Output the (X, Y) coordinate of the center of the cell containing the given text.  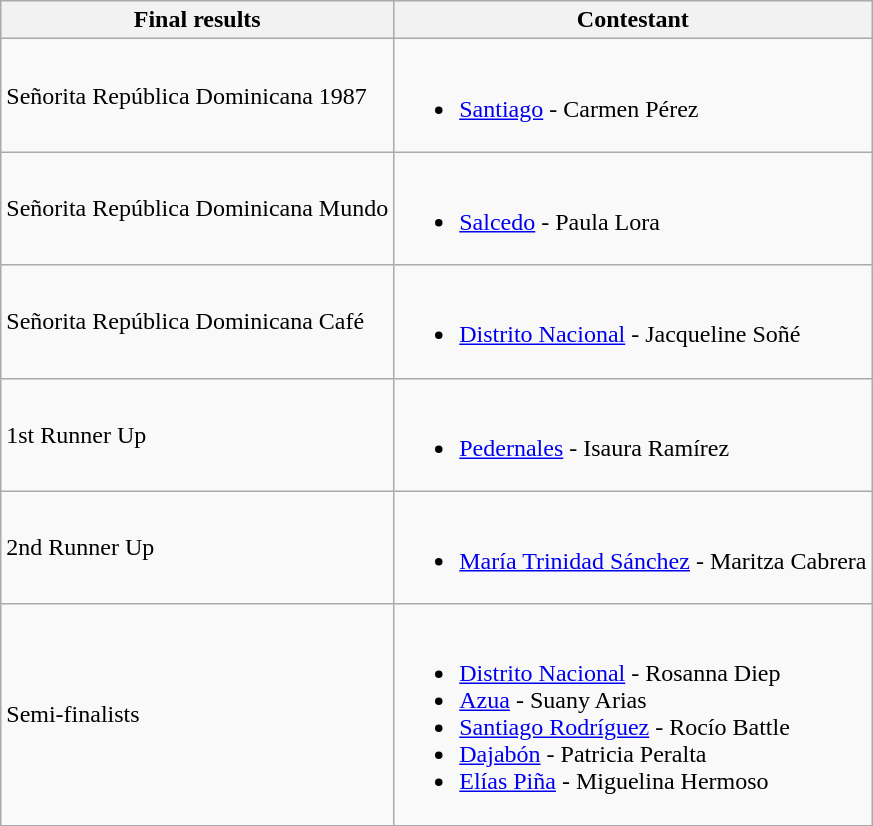
Distrito Nacional - Rosanna DiepAzua - Suany AriasSantiago Rodríguez - Rocío BattleDajabón - Patricia PeraltaElías Piña - Miguelina Hermoso (633, 714)
Semi-finalists (198, 714)
Señorita República Dominicana Mundo (198, 208)
Señorita República Dominicana Café (198, 322)
Final results (198, 20)
Pedernales - Isaura Ramírez (633, 434)
Distrito Nacional - Jacqueline Soñé (633, 322)
Salcedo - Paula Lora (633, 208)
Señorita República Dominicana 1987 (198, 96)
1st Runner Up (198, 434)
Contestant (633, 20)
Santiago - Carmen Pérez (633, 96)
María Trinidad Sánchez - Maritza Cabrera (633, 548)
2nd Runner Up (198, 548)
